Capture the cell that displays the provided text and extract its (X, Y) central coordinate. 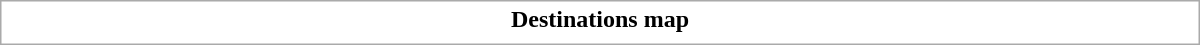
Destinations map (600, 19)
